Locate the cell with the specified text and output its [X, Y] center coordinate. 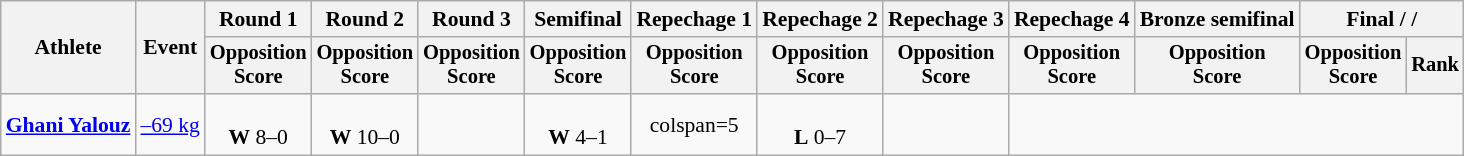
Rank [1435, 66]
–69 kg [170, 124]
Repechage 2 [820, 19]
W 10–0 [366, 124]
Round 3 [472, 19]
Bronze semifinal [1218, 19]
L 0–7 [820, 124]
Final / / [1382, 19]
Round 2 [366, 19]
Repechage 1 [694, 19]
Event [170, 48]
colspan=5 [694, 124]
Semifinal [578, 19]
Ghani Yalouz [68, 124]
Repechage 4 [1072, 19]
Repechage 3 [946, 19]
W 8–0 [258, 124]
Athlete [68, 48]
Round 1 [258, 19]
W 4–1 [578, 124]
